Identify which cell holds the provided text, then report its (x, y) central coordinate. 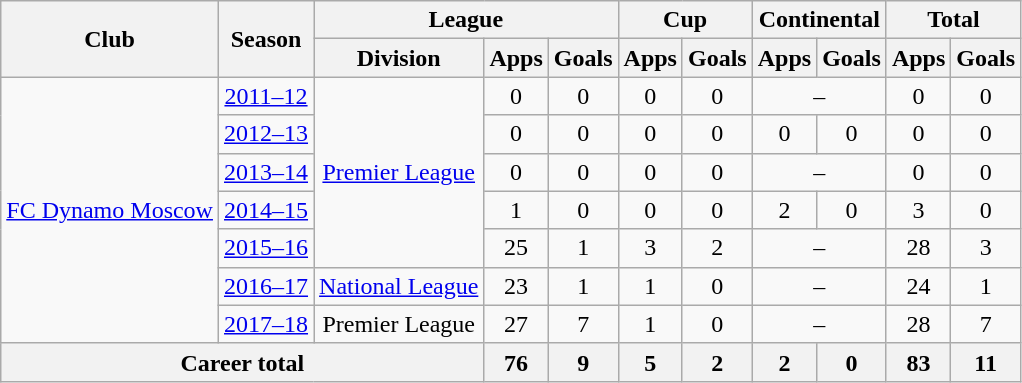
2017–18 (266, 324)
National League (399, 286)
FC Dynamo Moscow (110, 210)
Total (953, 20)
11 (986, 362)
5 (650, 362)
2014–15 (266, 210)
76 (516, 362)
2013–14 (266, 172)
9 (583, 362)
2012–13 (266, 134)
Cup (685, 20)
83 (918, 362)
27 (516, 324)
Division (399, 58)
League (466, 20)
23 (516, 286)
24 (918, 286)
2016–17 (266, 286)
2015–16 (266, 248)
25 (516, 248)
Career total (242, 362)
Season (266, 39)
Continental (819, 20)
2011–12 (266, 96)
Club (110, 39)
